Provide the (x, y) coordinate of the cell's center where the given text is located.  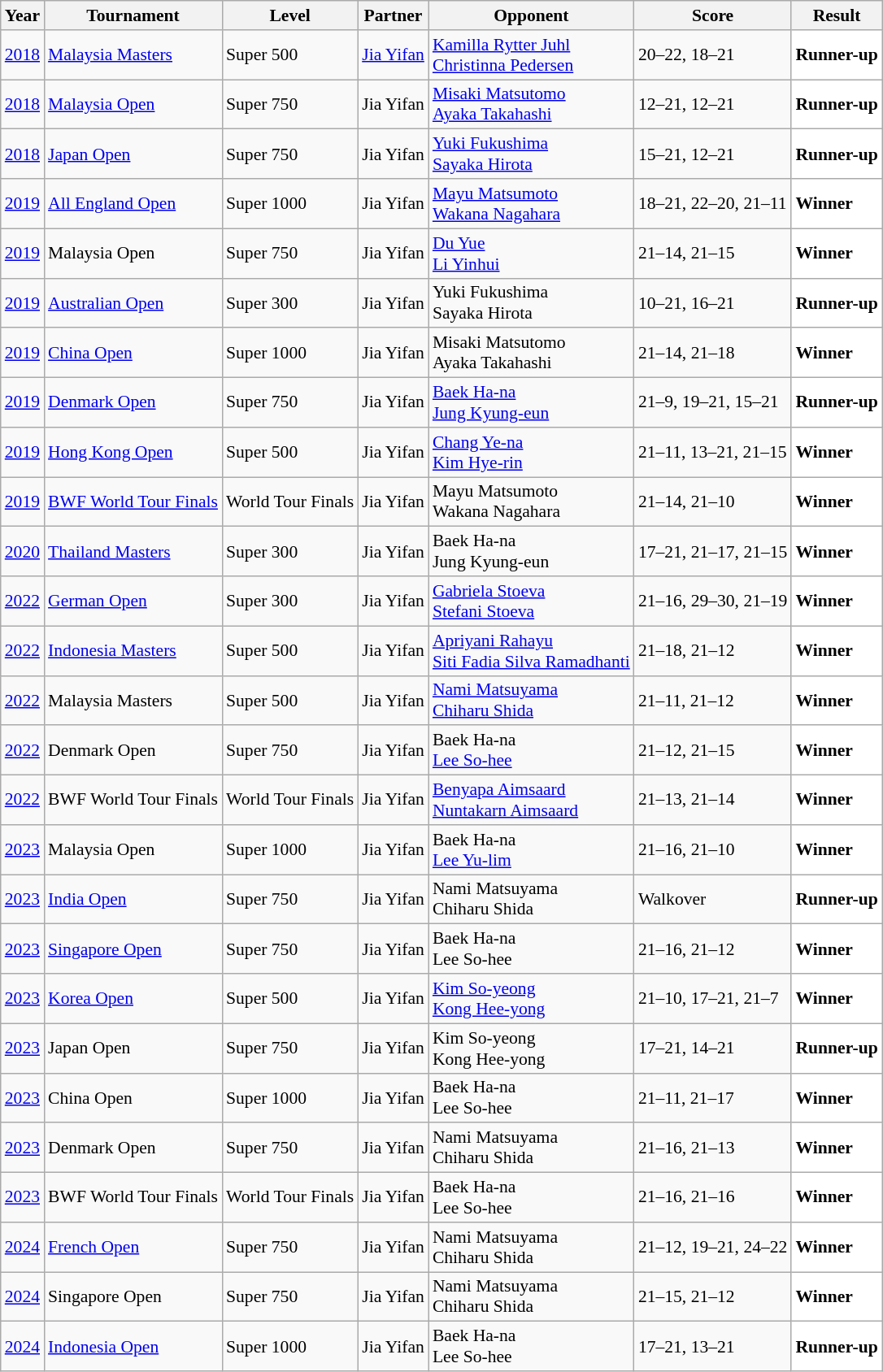
German Open (133, 601)
21–18, 21–12 (713, 650)
All England Open (133, 203)
Score (713, 15)
17–21, 21–17, 21–15 (713, 551)
21–16, 21–13 (713, 1148)
10–21, 16–21 (713, 302)
21–11, 21–17 (713, 1097)
Opponent (532, 15)
21–10, 17–21, 21–7 (713, 998)
Gabriela Stoeva Stefani Stoeva (532, 601)
21–13, 21–14 (713, 800)
Korea Open (133, 998)
17–21, 13–21 (713, 1346)
Baek Ha-na Lee Yu-lim (532, 850)
21–16, 21–12 (713, 949)
17–21, 14–21 (713, 1049)
21–15, 21–12 (713, 1297)
12–21, 12–21 (713, 104)
Result (836, 15)
21–14, 21–10 (713, 502)
Australian Open (133, 302)
20–22, 18–21 (713, 55)
Level (289, 15)
21–16, 29–30, 21–19 (713, 601)
Walkover (713, 899)
21–16, 21–16 (713, 1198)
21–14, 21–15 (713, 254)
Thailand Masters (133, 551)
21–14, 21–18 (713, 353)
Benyapa Aimsaard Nuntakarn Aimsaard (532, 800)
Year (23, 15)
21–11, 21–12 (713, 701)
Partner (394, 15)
Kamilla Rytter Juhl Christinna Pedersen (532, 55)
15–21, 12–21 (713, 154)
21–11, 13–21, 21–15 (713, 452)
French Open (133, 1247)
18–21, 22–20, 21–11 (713, 203)
2020 (23, 551)
Apriyani Rahayu Siti Fadia Silva Ramadhanti (532, 650)
21–12, 19–21, 24–22 (713, 1247)
21–9, 19–21, 15–21 (713, 403)
Indonesia Open (133, 1346)
Tournament (133, 15)
Hong Kong Open (133, 452)
Chang Ye-na Kim Hye-rin (532, 452)
21–16, 21–10 (713, 850)
Du Yue Li Yinhui (532, 254)
Indonesia Masters (133, 650)
India Open (133, 899)
21–12, 21–15 (713, 751)
